Capture the cell that displays the provided text and extract its [X, Y] central coordinate. 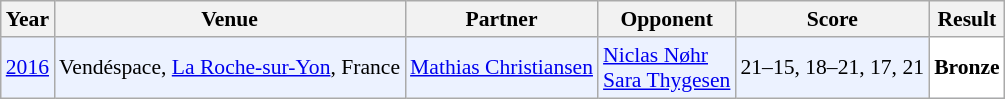
2016 [28, 68]
Score [832, 19]
Opponent [666, 19]
Year [28, 19]
Partner [502, 19]
Niclas Nøhr Sara Thygesen [666, 68]
Mathias Christiansen [502, 68]
Bronze [967, 68]
Vendéspace, La Roche-sur-Yon, France [230, 68]
21–15, 18–21, 17, 21 [832, 68]
Result [967, 19]
Venue [230, 19]
